From the cell containing the given text, extract its center point as (X, Y) coordinate. 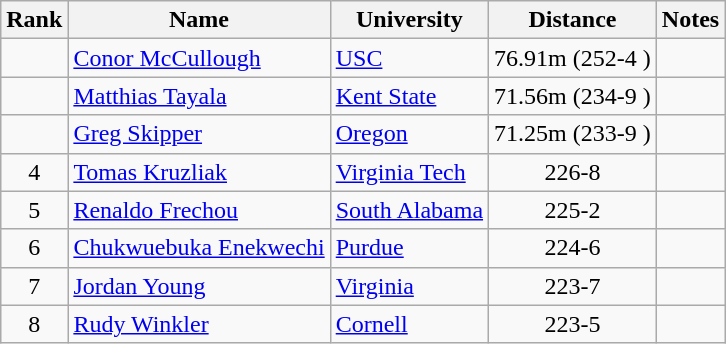
Purdue (409, 248)
Kent State (409, 96)
5 (34, 210)
226-8 (573, 172)
Name (199, 20)
Oregon (409, 134)
Distance (573, 20)
Conor McCullough (199, 58)
Cornell (409, 324)
8 (34, 324)
7 (34, 286)
223-5 (573, 324)
South Alabama (409, 210)
Renaldo Frechou (199, 210)
6 (34, 248)
Rank (34, 20)
224-6 (573, 248)
Greg Skipper (199, 134)
Jordan Young (199, 286)
223-7 (573, 286)
USC (409, 58)
Notes (690, 20)
225-2 (573, 210)
4 (34, 172)
Rudy Winkler (199, 324)
76.91m (252-4 ) (573, 58)
Tomas Kruzliak (199, 172)
Virginia (409, 286)
University (409, 20)
71.25m (233-9 ) (573, 134)
Virginia Tech (409, 172)
Chukwuebuka Enekwechi (199, 248)
71.56m (234-9 ) (573, 96)
Matthias Tayala (199, 96)
